Locate the cell with the specified text and output its (X, Y) center coordinate. 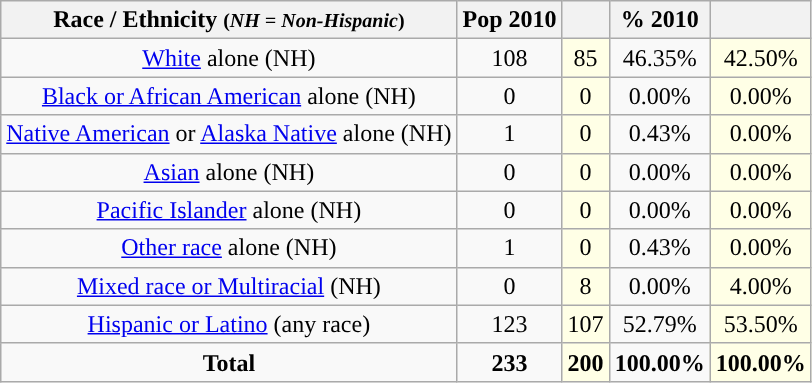
Asian alone (NH) (229, 172)
42.50% (760, 58)
123 (510, 324)
Black or African American alone (NH) (229, 96)
Race / Ethnicity (NH = Non-Hispanic) (229, 20)
White alone (NH) (229, 58)
108 (510, 58)
85 (586, 58)
107 (586, 324)
4.00% (760, 286)
233 (510, 362)
Hispanic or Latino (any race) (229, 324)
53.50% (760, 324)
% 2010 (660, 20)
Native American or Alaska Native alone (NH) (229, 134)
Total (229, 362)
Mixed race or Multiracial (NH) (229, 286)
Pop 2010 (510, 20)
52.79% (660, 324)
46.35% (660, 58)
Pacific Islander alone (NH) (229, 210)
200 (586, 362)
Other race alone (NH) (229, 248)
8 (586, 286)
